Determine the (x, y) coordinate at the center of the cell enclosing the given text.  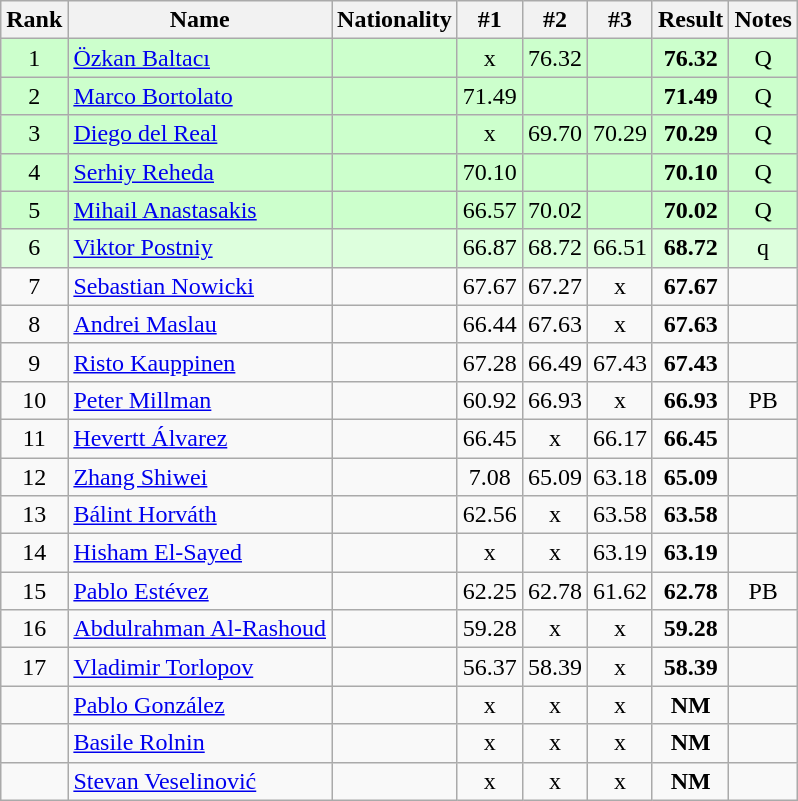
Marco Bortolato (200, 96)
Hisham El-Sayed (200, 553)
7.08 (490, 477)
62.25 (490, 591)
Vladimir Torlopov (200, 667)
8 (34, 324)
Diego del Real (200, 134)
Notes (763, 20)
66.44 (490, 324)
Sebastian Nowicki (200, 286)
Peter Millman (200, 400)
Özkan Baltacı (200, 58)
62.56 (490, 515)
Pablo Estévez (200, 591)
7 (34, 286)
66.51 (620, 248)
#3 (620, 20)
56.37 (490, 667)
10 (34, 400)
15 (34, 591)
1 (34, 58)
3 (34, 134)
Risto Kauppinen (200, 362)
13 (34, 515)
17 (34, 667)
Abdulrahman Al-Rashoud (200, 629)
Nationality (395, 20)
Hevertt Álvarez (200, 438)
66.57 (490, 210)
60.92 (490, 400)
69.70 (554, 134)
#2 (554, 20)
16 (34, 629)
66.49 (554, 362)
Serhiy Reheda (200, 172)
Viktor Postniy (200, 248)
14 (34, 553)
61.62 (620, 591)
6 (34, 248)
Stevan Veselinović (200, 781)
Zhang Shiwei (200, 477)
Pablo González (200, 705)
Result (690, 20)
Bálint Horváth (200, 515)
Name (200, 20)
5 (34, 210)
67.28 (490, 362)
Mihail Anastasakis (200, 210)
2 (34, 96)
66.87 (490, 248)
12 (34, 477)
11 (34, 438)
Basile Rolnin (200, 743)
4 (34, 172)
#1 (490, 20)
Andrei Maslau (200, 324)
q (763, 248)
Rank (34, 20)
66.17 (620, 438)
67.27 (554, 286)
63.18 (620, 477)
9 (34, 362)
